Return [X, Y] of the center of cell containing provided text 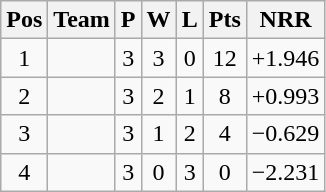
L [190, 20]
W [158, 20]
−0.629 [286, 134]
8 [224, 96]
Pts [224, 20]
Pos [24, 20]
−2.231 [286, 172]
NRR [286, 20]
+1.946 [286, 58]
+0.993 [286, 96]
P [128, 20]
Team [82, 20]
12 [224, 58]
